From the cell containing the given text, extract its center point as [X, Y] coordinate. 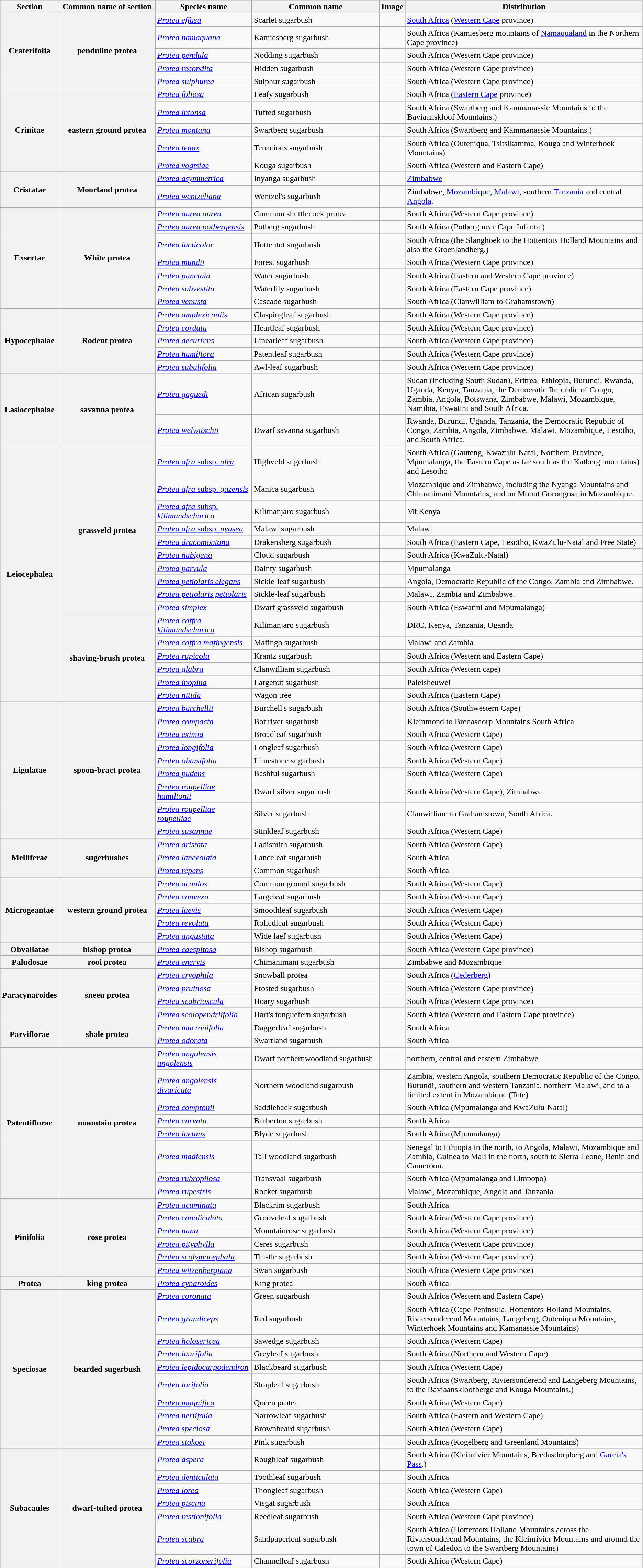
Species name [203, 7]
Protea magnifica [203, 1402]
Section [30, 7]
Protea witzenbergiana [203, 1270]
Common name of section [107, 7]
Water sugarbush [315, 276]
Protea gaguedi [203, 394]
Protea angolensis divaricata [203, 1085]
Thistle sugarbush [315, 1257]
Protea piscina [203, 1503]
Leiocephalea [30, 574]
Protea roupelliae hamiltonii [203, 792]
Protea montana [203, 130]
Blackbeard sugarbush [315, 1367]
Smoothleaf sugarbush [315, 910]
Protea glabra [203, 669]
Protea scabra [203, 1539]
Rolledleaf sugarbush [315, 923]
South Africa (Kogelberg and Greenland Mountains) [524, 1442]
South Africa (Outeniqua, Tsitsikamma, Kouga and Winterhoek Mountains) [524, 148]
Protea pendula [203, 55]
South Africa (Mpumalanga and Limpopo) [524, 1178]
Northern woodland sugarbush [315, 1085]
Protea holosericea [203, 1341]
Saddleback sugarbush [315, 1108]
Pinifolia [30, 1237]
Protea amplexicaulis [203, 315]
Sulphur sugarbush [315, 81]
Swartberg sugarbush [315, 130]
Distribution [524, 7]
Protea rupicola [203, 656]
rooi protea [107, 962]
Protea speciosa [203, 1429]
Frosted sugarbush [315, 988]
Protea lorea [203, 1490]
Paludosae [30, 962]
African sugarbush [315, 394]
sugerbushes [107, 858]
Scarlet sugarbush [315, 20]
Common name [315, 7]
Protea effusa [203, 20]
rose protea [107, 1237]
Krantz sugarbush [315, 656]
Stinkleaf sugarbush [315, 831]
South Africa (Southwestern Cape) [524, 708]
Crinitae [30, 130]
Protea pityphylla [203, 1244]
White protea [107, 258]
Narrowleaf sugarbush [315, 1415]
Craterifolia [30, 51]
Drakensberg sugarbush [315, 542]
Image [392, 7]
South Africa (Swartberg and Kammanassie Mountains.) [524, 130]
Tall woodland sugarbush [315, 1156]
Common shuttlecock protea [315, 214]
Channelleaf sugarbush [315, 1561]
Queen protea [315, 1402]
Bashful sugarbush [315, 774]
Protea aspera [203, 1459]
Protea grandiceps [203, 1319]
Pink sugarbush [315, 1442]
Protea neriifolia [203, 1415]
Protea odorata [203, 1041]
Visgat sugarbush [315, 1503]
Protea afra subsp. kilimandscharica [203, 511]
Swartland sugarbush [315, 1041]
Protea lanceolata [203, 858]
Mafingo sugarbush [315, 643]
Rocket sugarbush [315, 1191]
Protea humiflora [203, 354]
Lanceleaf sugarbush [315, 858]
Greyleaf sugarbush [315, 1354]
Thongleaf sugarbush [315, 1490]
Protea decurrens [203, 341]
Nodding sugarbush [315, 55]
Swan sugarbush [315, 1270]
Protea longifolia [203, 748]
Zimbabwe [524, 178]
Chimanimani sugarbush [315, 962]
Ligulatae [30, 770]
Common sugarbush [315, 871]
Common ground sugarbush [315, 884]
Reedleaf sugarbush [315, 1516]
South Africa (Swartberg and Kammanassie Mountains to the Baviaanskloof Mountains.) [524, 112]
Protea afra subsp. afra [203, 462]
Protea cynaroides [203, 1283]
Ceres sugarbush [315, 1244]
penduline protea [107, 51]
Protea rubropilosa [203, 1178]
Strapleaf sugarbush [315, 1385]
Protea obtusifolia [203, 761]
Protea sulphurea [203, 81]
South Africa (Northern and Western Cape) [524, 1354]
Protea dracomontana [203, 542]
Waterlily sugarbush [315, 289]
Awl-leaf sugarbush [315, 367]
Protea repens [203, 871]
DRC, Kenya, Tanzania, Uganda [524, 625]
Protea madiensis [203, 1156]
Protea subvestita [203, 289]
Protea compacta [203, 721]
Linearleaf sugarbush [315, 341]
Protea nana [203, 1231]
Protea cryophila [203, 975]
Hottentot sugarbush [315, 245]
mountain protea [107, 1123]
Malawi and Zambia [524, 643]
South Africa (Eastern and Western Cape) [524, 1415]
sneeu protea [107, 995]
Protea mundii [203, 262]
Dainty sugarbush [315, 568]
Green sugarbush [315, 1296]
Protea vogtsiae [203, 165]
Protea asymmetrica [203, 178]
Manica sugarbush [315, 489]
Protea afra subsp. nyasea [203, 529]
Daggerleaf sugarbush [315, 1028]
Leafy sugarbush [315, 94]
Parviflorae [30, 1034]
Protea enervis [203, 962]
Cloud sugarbush [315, 555]
Protea lacticolor [203, 245]
Protea petiolaris elegans [203, 581]
Protea curvata [203, 1121]
Forest sugarbush [315, 262]
Mountainrose sugarbush [315, 1231]
spoon-bract protea [107, 770]
South Africa (Gauteng, Kwazulu-Natal, Northern Province, Mpumalanga, the Eastern Cape as far south as the Katberg mountains) and Lesotho [524, 462]
Protea nitida [203, 695]
South Africa (Eastern Cape) [524, 695]
South Africa (Western Cape), Zimbabwe [524, 792]
Sawedge sugarbush [315, 1341]
South Africa (Kamiesberg mountains of Namaqualand in the Northern Cape province) [524, 38]
Largeleaf sugarbush [315, 897]
Malawi sugarbush [315, 529]
Dwarf northernwoodland sugarbush [315, 1058]
Zimbabwe, Mozambique, Malawi, southern Tanzania and central Angola. [524, 196]
Potberg sugarbush [315, 227]
Red sugarbush [315, 1319]
Clanwilliam to Grahamstown, South Africa. [524, 814]
Malawi, Mozambique, Angola and Tanzania [524, 1191]
Protea punctata [203, 276]
Blyde sugarbush [315, 1134]
bearded sugerbush [107, 1369]
savanna protea [107, 410]
Protea inopina [203, 682]
Protea subulifolia [203, 367]
Protea cordata [203, 328]
Protea denticulata [203, 1477]
Patentiflorae [30, 1123]
Melliferae [30, 858]
Protea simplex [203, 607]
South Africa (Western cape) [524, 669]
Protea restionifolia [203, 1516]
South Africa (KwaZulu-Natal) [524, 555]
Protea roupelliae roupelliae [203, 814]
Clanwilliam sugarbush [315, 669]
Transvaal sugarbush [315, 1178]
Rodent protea [107, 341]
Heartleaf sugarbush [315, 328]
Speciosae [30, 1369]
Grooveleaf sugarbush [315, 1218]
western ground protea [107, 910]
Wide laef sugarbush [315, 936]
Protea caespitosa [203, 949]
Protea angustata [203, 936]
Protea pudens [203, 774]
Patentleaf sugarbush [315, 354]
Protea burchellii [203, 708]
South Africa (the Slanghoek to the Hottentots Holland Mountains and also the Groenlandberg.) [524, 245]
South Africa (Swartberg, Riviersonderend and Langeberg Mountains, to the Baviaanskloofberge and Kouga Mountains.) [524, 1385]
Protea lepidocarpodendron [203, 1367]
Silver sugarbush [315, 814]
Paracynaroides [30, 995]
Protea aurea aurea [203, 214]
Subacaules [30, 1508]
Protea scolymocephala [203, 1257]
Limestone sugarbush [315, 761]
Highveld sugerbush [315, 462]
Protea recondita [203, 68]
Protea laevis [203, 910]
Snowball protea [315, 975]
Protea comptonii [203, 1108]
Cristatae [30, 190]
Dwarf grassveld sugarbush [315, 607]
Protea revoluta [203, 923]
Protea foliosa [203, 94]
Protea scolopendriifolia [203, 1015]
eastern ground protea [107, 130]
Protea convexa [203, 897]
Senegal to Ethiopia in the north, to Angola, Malawi, Mozambique and Zambia, Guinea to Mali in the north, south to Sierra Leone, Benin and Cameroon. [524, 1156]
northern, central and eastern Zimbabwe [524, 1058]
grassveld protea [107, 530]
Barberton sugarbush [315, 1121]
shale protea [107, 1034]
Protea acuminata [203, 1205]
Protea susannae [203, 831]
Malawi [524, 529]
Tufted sugarbush [315, 112]
Protea welwitschii [203, 430]
Blackrim sugarbush [315, 1205]
Hidden sugarbush [315, 68]
Protea canaliculata [203, 1218]
Burchell's sugarbush [315, 708]
King protea [315, 1283]
Kleinmond to Bredasdorp Mountains South Africa [524, 721]
Ladismith sugarbush [315, 844]
Mt Kenya [524, 511]
Broadleaf sugarbush [315, 735]
South Africa (Western and Eastern Cape province) [524, 1015]
Protea tenax [203, 148]
Protea angolensis angolensis [203, 1058]
Protea nubigena [203, 555]
Lasiocephalae [30, 410]
South Africa (Kleinrivier Mountains, Bredasdorpberg and Garcia's Pass.) [524, 1459]
Protea stokoei [203, 1442]
Protea mucronifolia [203, 1028]
Inyanga sugarbush [315, 178]
Protea rupestris [203, 1191]
Protea aristata [203, 844]
Microgeantae [30, 910]
Protea intonsa [203, 112]
Kouga sugarbush [315, 165]
Hart's tonguefern sugarbush [315, 1015]
dwarf-tufted protea [107, 1508]
Mpumalanga [524, 568]
Exsertae [30, 258]
South Africa (Eswatini and Mpumalanga) [524, 607]
Dwarf silver sugarbush [315, 792]
Hypocephalae [30, 341]
Brownbeard sugarbush [315, 1429]
Protea aurea potbergensis [203, 227]
South Africa (Eastern Cape, Lesotho, KwaZulu-Natal and Free State) [524, 542]
Longleaf sugarbush [315, 748]
Rwanda, Burundi, Uganda, Tanzania, the Democratic Republic of Congo, Zambia, Angola, Zimbabwe, Malawi, Mozambique, Lesotho, and South Africa. [524, 430]
Protea eximia [203, 735]
Bishop sugarbush [315, 949]
Largenut sugarbush [315, 682]
Protea namaquana [203, 38]
Protea wentzeliana [203, 196]
Angola, Democratic Republic of the Congo, Zambia and Zimbabwe. [524, 581]
Protea scorzonerifolia [203, 1561]
Claspingleaf sugarbush [315, 315]
Protea [30, 1283]
Protea parvula [203, 568]
South Africa (Mpumalanga and KwaZulu-Natal) [524, 1108]
Protea caffra kilimandscharica [203, 625]
Toothleaf sugarbush [315, 1477]
Dwarf savanna sugarbush [315, 430]
South Africa (Clanwilliam to Grahamstown) [524, 302]
Protea acaulos [203, 884]
South Africa (Cederberg) [524, 975]
Protea pruinosa [203, 988]
Protea caffra mafingensis [203, 643]
Cascade sugarbush [315, 302]
Bot river sugarbush [315, 721]
Zimbabwe and Mozambique [524, 962]
Protea lorifolia [203, 1385]
shaving-brush protea [107, 658]
South Africa (Mpumalanga) [524, 1134]
bishop protea [107, 949]
South Africa (Eastern and Western Cape province) [524, 276]
Protea venusta [203, 302]
Protea petiolaris petiolaris [203, 594]
Protea laetans [203, 1134]
Protea afra subsp. gazensis [203, 489]
king protea [107, 1283]
Roughleaf sugarbush [315, 1459]
Paleisheuwel [524, 682]
Obvallatae [30, 949]
South Africa (Potberg near Cape Infanta.) [524, 227]
Sandpaperleaf sugarbush [315, 1539]
Protea coronata [203, 1296]
Wagon tree [315, 695]
Malawi, Zambia and Zimbabwe. [524, 594]
Kamiesberg sugarbush [315, 38]
Wentzel's sugarbush [315, 196]
Mozambique and Zimbabwe, including the Nyanga Mountains and Chimanimani Mountains, and on Mount Gorongosa in Mozambique. [524, 489]
Tenacious sugarbush [315, 148]
Protea scabriuscula [203, 1001]
Moorland protea [107, 190]
Protea laurifolia [203, 1354]
Hoary sugarbush [315, 1001]
